Extract the (x, y) coordinate from the center of the cell holding the provided text.  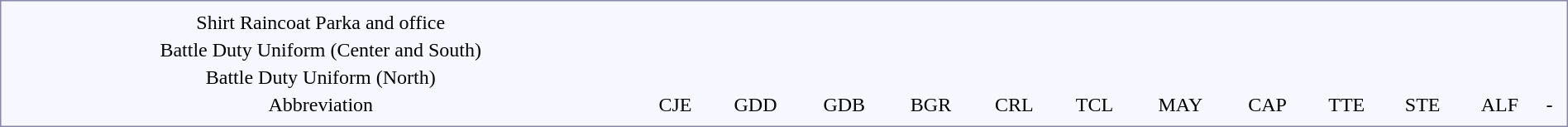
BGR (930, 105)
GDB (844, 105)
ALF (1500, 105)
Shirt Raincoat Parka and office (321, 22)
STE (1422, 105)
GDD (756, 105)
- (1550, 105)
CJE (675, 105)
TTE (1346, 105)
Battle Duty Uniform (North) (321, 77)
Abbreviation (321, 105)
TCL (1095, 105)
CRL (1014, 105)
CAP (1267, 105)
MAY (1181, 105)
Battle Duty Uniform (Center and South) (321, 50)
